Capture the cell that displays the provided text and extract its (X, Y) central coordinate. 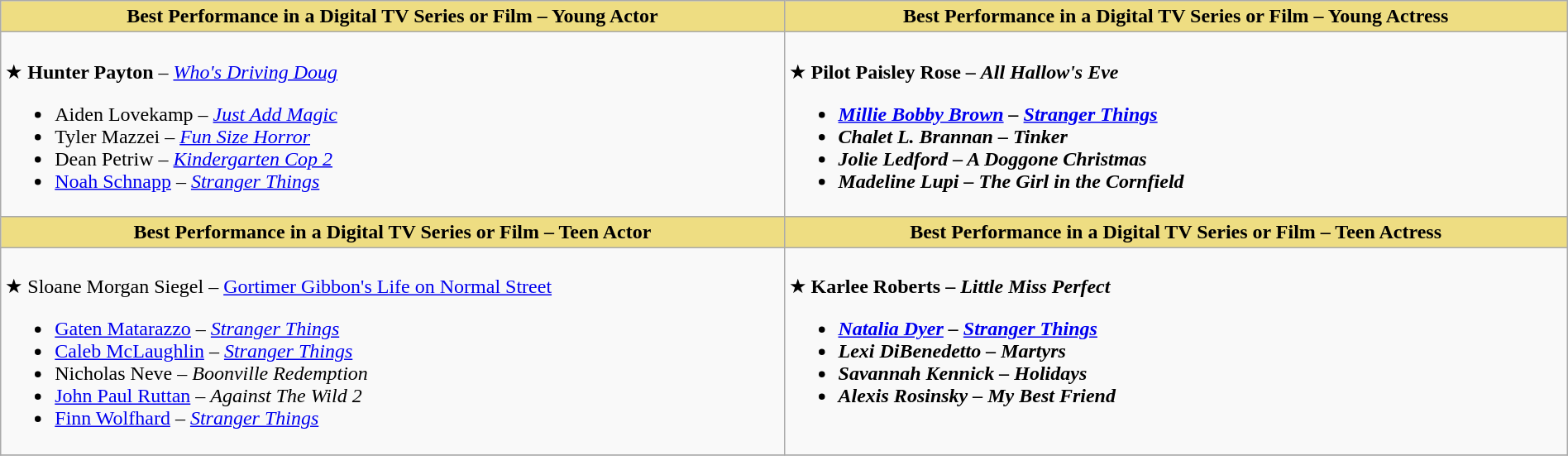
Best Performance in a Digital TV Series or Film – Teen Actor (392, 232)
Best Performance in a Digital TV Series or Film – Teen Actress (1176, 232)
Best Performance in a Digital TV Series or Film – Young Actor (392, 17)
Best Performance in a Digital TV Series or Film – Young Actress (1176, 17)
